Scan for the cell matching the given text and deliver its (X, Y) coordinate at center. 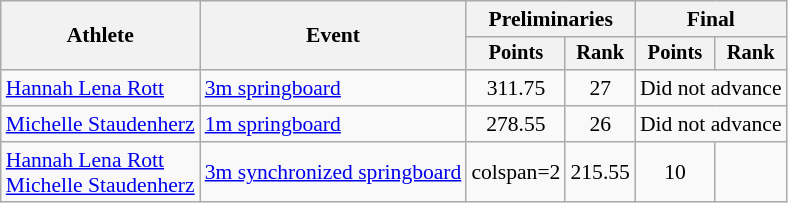
27 (600, 88)
Preliminaries (550, 19)
Michelle Staudenherz (100, 124)
26 (600, 124)
1m springboard (334, 124)
Final (711, 19)
311.75 (516, 88)
Athlete (100, 36)
3m springboard (334, 88)
Hannah Lena Rott (100, 88)
215.55 (600, 172)
3m synchronized springboard (334, 172)
colspan=2 (516, 172)
278.55 (516, 124)
10 (675, 172)
Event (334, 36)
Hannah Lena RottMichelle Staudenherz (100, 172)
